Find where the given text appears and provide that cell's center as (x, y) coordinate. 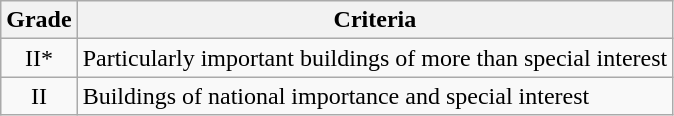
II (39, 96)
II* (39, 58)
Criteria (375, 20)
Buildings of national importance and special interest (375, 96)
Particularly important buildings of more than special interest (375, 58)
Grade (39, 20)
